Locate the cell with the specified text and output its [x, y] center coordinate. 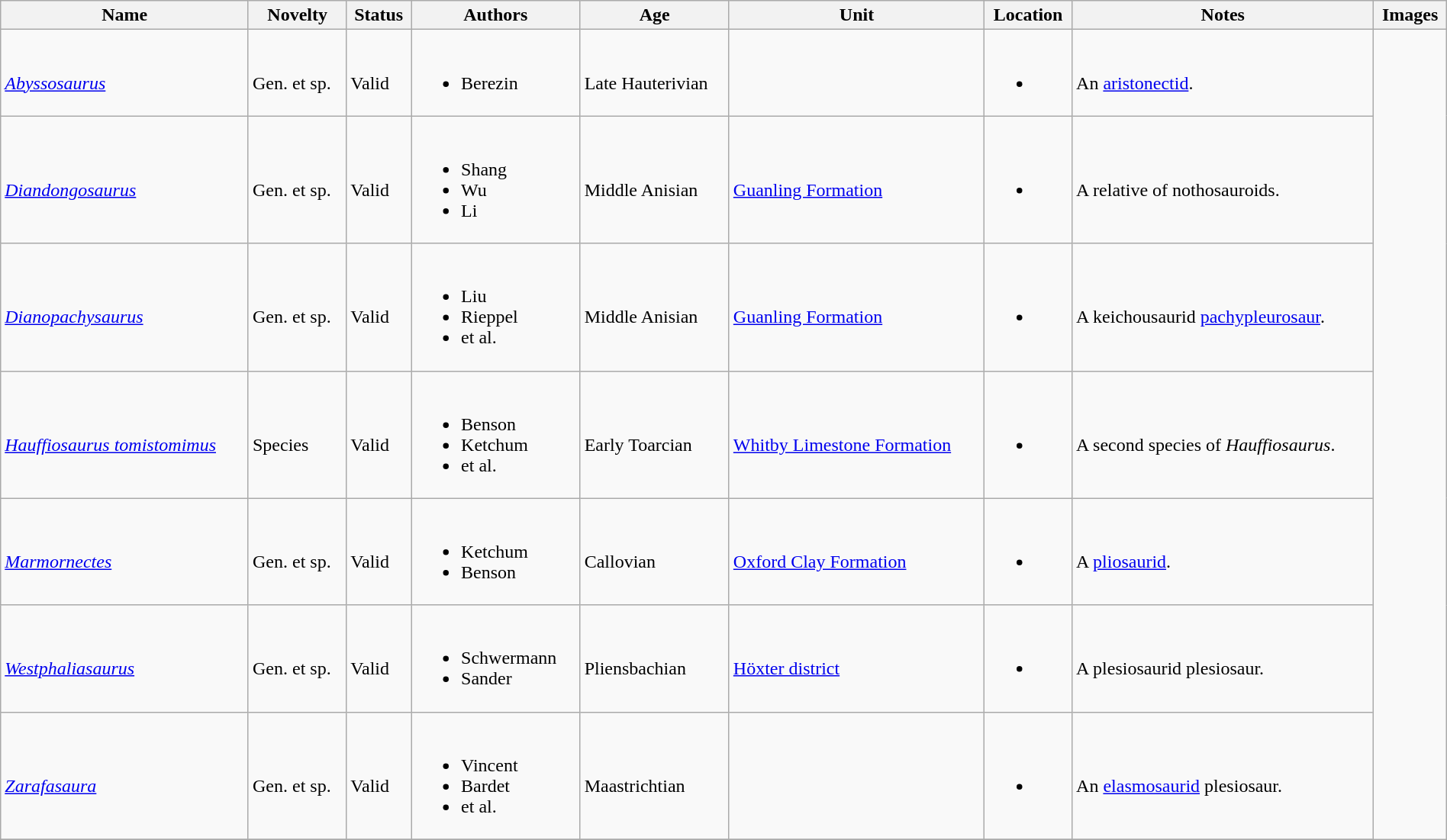
Callovian [655, 552]
Hauffiosaurus tomistomimus [125, 435]
Species [297, 435]
An elasmosaurid plesiosaur. [1223, 775]
Zarafasaura [125, 775]
Early Toarcian [655, 435]
Dianopachysaurus [125, 307]
A second species of Hauffiosaurus. [1223, 435]
Novelty [297, 15]
Age [655, 15]
Whitby Limestone Formation [856, 435]
Abyssosaurus [125, 73]
An aristonectid. [1223, 73]
Maastrichtian [655, 775]
Westphaliasaurus [125, 658]
VincentBardetet al. [496, 775]
Name [125, 15]
Late Hauterivian [655, 73]
Authors [496, 15]
Status [379, 15]
A plesiosaurid plesiosaur. [1223, 658]
SchwermannSander [496, 658]
Pliensbachian [655, 658]
Notes [1223, 15]
Unit [856, 15]
Location [1029, 15]
Images [1410, 15]
LiuRieppelet al. [496, 307]
KetchumBenson [496, 552]
Diandongosaurus [125, 180]
Berezin [496, 73]
A keichousaurid pachypleurosaur. [1223, 307]
BensonKetchumet al. [496, 435]
Oxford Clay Formation [856, 552]
A relative of nothosauroids. [1223, 180]
Marmornectes [125, 552]
Höxter district [856, 658]
A pliosaurid. [1223, 552]
ShangWuLi [496, 180]
